Scan for the cell matching the given text and deliver its [x, y] coordinate at center. 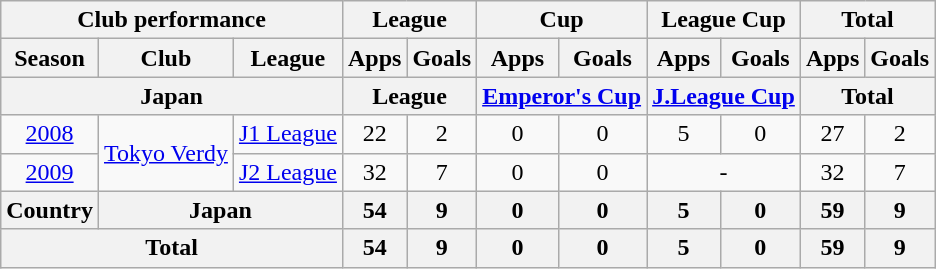
2008 [50, 134]
- [724, 172]
Emperor's Cup [562, 96]
J2 League [288, 172]
Cup [562, 20]
League Cup [724, 20]
Club [166, 58]
27 [832, 134]
J1 League [288, 134]
Country [50, 210]
Tokyo Verdy [166, 153]
2009 [50, 172]
Club performance [172, 20]
22 [374, 134]
J.League Cup [724, 96]
Season [50, 58]
